Return the [X, Y] coordinate for the center point of the cell that contains the specified text.  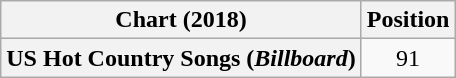
Chart (2018) [181, 20]
Position [408, 20]
91 [408, 58]
US Hot Country Songs (Billboard) [181, 58]
